Scan for the cell matching the given text and deliver its (x, y) coordinate at center. 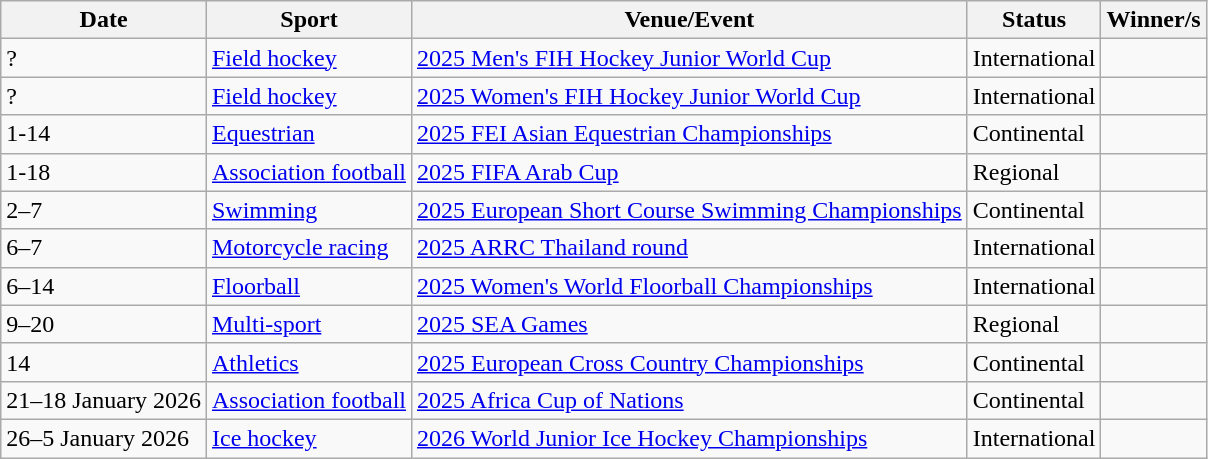
Winner/s (1154, 20)
Date (104, 20)
2025 FIFA Arab Cup (689, 172)
2025 Men's FIH Hockey Junior World Cup (689, 58)
6–7 (104, 248)
Equestrian (308, 134)
Swimming (308, 210)
Floorball (308, 286)
Ice hockey (308, 438)
Multi-sport (308, 324)
Sport (308, 20)
9–20 (104, 324)
2025 ARRC Thailand round (689, 248)
2025 SEA Games (689, 324)
2025 Africa Cup of Nations (689, 400)
2026 World Junior Ice Hockey Championships (689, 438)
14 (104, 362)
Venue/Event (689, 20)
1-18 (104, 172)
2025 Women's FIH Hockey Junior World Cup (689, 96)
2025 European Cross Country Championships (689, 362)
2–7 (104, 210)
26–5 January 2026 (104, 438)
2025 European Short Course Swimming Championships (689, 210)
1-14 (104, 134)
Athletics (308, 362)
2025 Women's World Floorball Championships (689, 286)
Motorcycle racing (308, 248)
Status (1034, 20)
2025 FEI Asian Equestrian Championships (689, 134)
21–18 January 2026 (104, 400)
6–14 (104, 286)
